Scan for the cell matching the given text and deliver its [X, Y] coordinate at center. 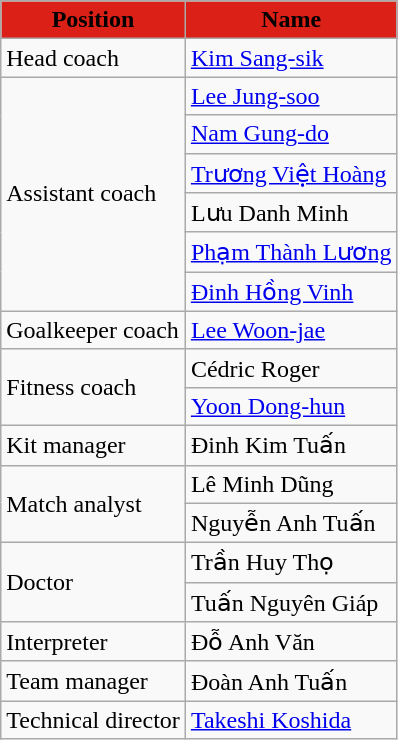
Lưu Danh Minh [291, 213]
Name [291, 20]
Cédric Roger [291, 368]
Đoàn Anh Tuấn [291, 681]
Technical director [94, 720]
Assistant coach [94, 194]
Phạm Thành Lương [291, 252]
Lee Jung-soo [291, 96]
Đinh Kim Tuấn [291, 445]
Match analyst [94, 504]
Đinh Hồng Vinh [291, 292]
Team manager [94, 681]
Yoon Dong-hun [291, 406]
Lê Minh Dũng [291, 484]
Tuấn Nguyên Giáp [291, 602]
Nguyễn Anh Tuấn [291, 523]
Kit manager [94, 445]
Trần Huy Thọ [291, 563]
Lee Woon-jae [291, 330]
Nam Gung-do [291, 134]
Doctor [94, 582]
Đỗ Anh Văn [291, 642]
Trương Việt Hoàng [291, 173]
Position [94, 20]
Goalkeeper coach [94, 330]
Kim Sang-sik [291, 58]
Fitness coach [94, 387]
Interpreter [94, 642]
Takeshi Koshida [291, 720]
Head coach [94, 58]
